Return [X, Y] of the center of cell containing provided text 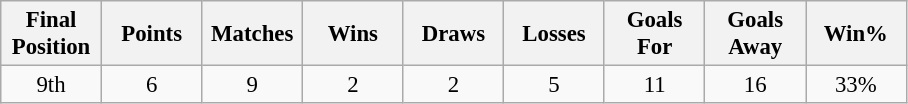
Wins [354, 34]
9th [52, 85]
6 [152, 85]
Losses [554, 34]
16 [756, 85]
11 [654, 85]
9 [252, 85]
Win% [856, 34]
Points [152, 34]
Draws [454, 34]
5 [554, 85]
Final Position [52, 34]
33% [856, 85]
Goals Away [756, 34]
Goals For [654, 34]
Matches [252, 34]
